Provide the (X, Y) coordinate of the cell's center where the given text is located.  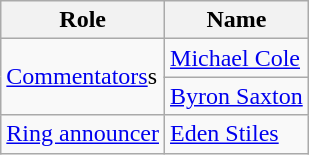
Eden Stiles (237, 134)
Byron Saxton (237, 96)
Role (83, 20)
Ring announcer (83, 134)
Michael Cole (237, 58)
Commentatorss (83, 77)
Name (237, 20)
